Output the [x, y] coordinate of the center of the cell containing the given text.  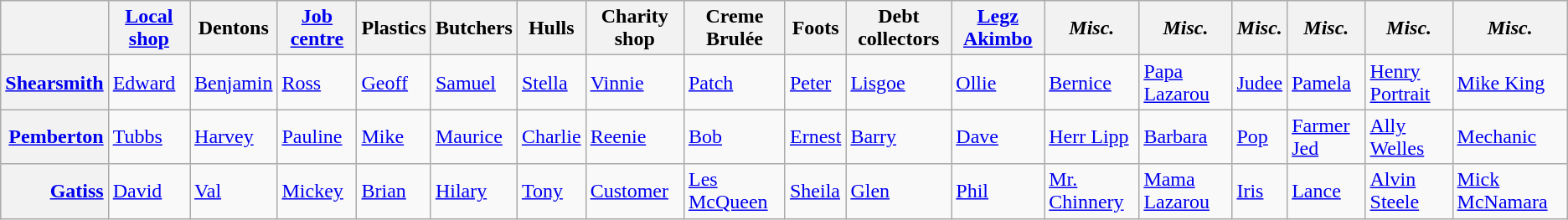
Barbara [1186, 137]
Gatiss [54, 191]
Hilary [474, 191]
Bernice [1092, 82]
Benjamin [234, 82]
Phil [998, 191]
Harvey [234, 137]
Papa Lazarou [1186, 82]
Val [234, 191]
Debt collectors [899, 28]
Glen [899, 191]
Les McQueen [734, 191]
Mechanic [1509, 137]
Plastics [394, 28]
Judee [1260, 82]
Lisgoe [899, 82]
Herr Lipp [1092, 137]
Local shop [149, 28]
Ollie [998, 82]
Peter [815, 82]
Mick McNamara [1509, 191]
Foots [815, 28]
Tubbs [149, 137]
Job centre [317, 28]
Creme Brulée [734, 28]
Ally Welles [1409, 137]
Geoff [394, 82]
Charlie [551, 137]
Maurice [474, 137]
Barry [899, 137]
Mama Lazarou [1186, 191]
Sheila [815, 191]
Mr. Chinnery [1092, 191]
Alvin Steele [1409, 191]
Mike [394, 137]
Mickey [317, 191]
Farmer Jed [1327, 137]
Butchers [474, 28]
Patch [734, 82]
Dave [998, 137]
Dentons [234, 28]
Samuel [474, 82]
Pemberton [54, 137]
Reenie [635, 137]
Henry Portrait [1409, 82]
Bob [734, 137]
Customer [635, 191]
Stella [551, 82]
Tony [551, 191]
Pamela [1327, 82]
Brian [394, 191]
Hulls [551, 28]
Iris [1260, 191]
Edward [149, 82]
Pop [1260, 137]
Lance [1327, 191]
Shearsmith [54, 82]
Ross [317, 82]
Vinnie [635, 82]
David [149, 191]
Charity shop [635, 28]
Pauline [317, 137]
Ernest [815, 137]
Legz Akimbo [998, 28]
Mike King [1509, 82]
